Pinpoint the cell where the given text exists, returning its (X, Y) midpoint coordinate. 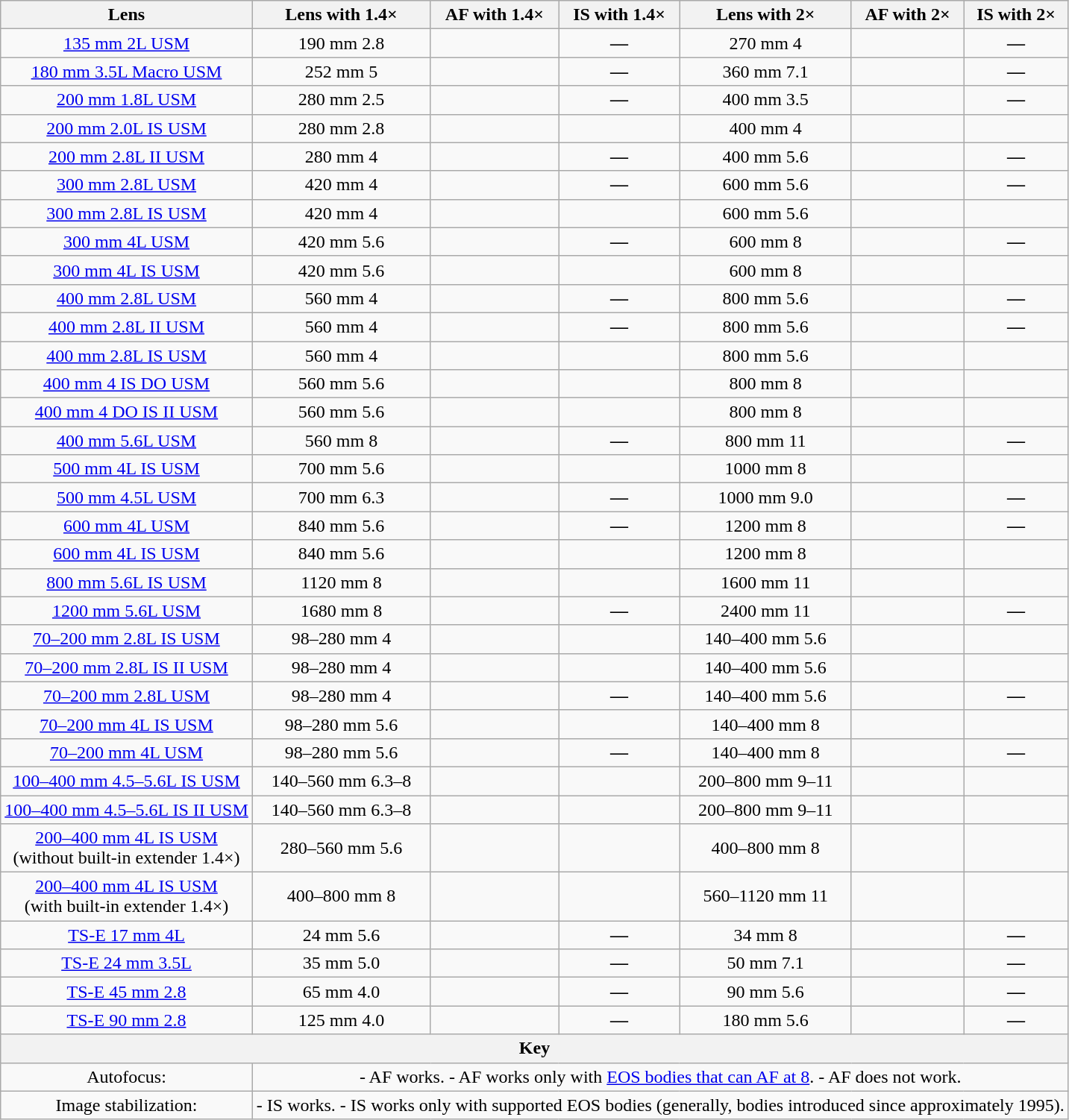
200–400 mm 4L IS USM (without built-in extender 1.4×) (127, 849)
TS-E 45 mm 2.8 (127, 992)
65 mm 4.0 (342, 992)
50 mm 7.1 (765, 963)
1680 mm 8 (342, 611)
500 mm 4.5L USM (127, 497)
IS with 2× (1016, 15)
400 mm 4 IS DO USM (127, 384)
100–400 mm 4.5–5.6L IS USM (127, 781)
AF with 1.4× (495, 15)
Autofocus: (127, 1077)
190 mm 2.8 (342, 43)
300 mm 2.8L IS USM (127, 213)
TS-E 90 mm 2.8 (127, 1020)
70–200 mm 4L IS USM (127, 724)
Lens with 1.4× (342, 15)
500 mm 4L IS USM (127, 469)
280–560 mm 5.6 (342, 849)
400 mm 5.6L USM (127, 441)
1000 mm 9.0 (765, 497)
IS with 1.4× (619, 15)
- IS works. - IS works only with supported EOS bodies (generally, bodies introduced since approximately 1995). (660, 1105)
135 mm 2L USM (127, 43)
400 mm 2.8L USM (127, 298)
1120 mm 8 (342, 582)
400 mm 2.8L II USM (127, 327)
125 mm 4.0 (342, 1020)
700 mm 5.6 (342, 469)
270 mm 4 (765, 43)
700 mm 6.3 (342, 497)
400 mm 3.5 (765, 100)
300 mm 2.8L USM (127, 185)
280 mm 4 (342, 157)
Lens (127, 15)
Lens with 2× (765, 15)
70–200 mm 2.8L IS II USM (127, 667)
200 mm 2.0L IS USM (127, 128)
Key (535, 1048)
180 mm 3.5L Macro USM (127, 72)
34 mm 8 (765, 935)
400 mm 5.6 (765, 157)
1200 mm 5.6L USM (127, 611)
600 mm 4L IS USM (127, 554)
800 mm 5.6L IS USM (127, 582)
300 mm 4L USM (127, 242)
360 mm 7.1 (765, 72)
400 mm 2.8L IS USM (127, 356)
560 mm 8 (342, 441)
200–400 mm 4L IS USM (with built-in extender 1.4×) (127, 896)
400 mm 4 DO IS II USM (127, 412)
TS-E 24 mm 3.5L (127, 963)
800 mm 11 (765, 441)
560–1120 mm 11 (765, 896)
400 mm 4 (765, 128)
300 mm 4L IS USM (127, 270)
24 mm 5.6 (342, 935)
70–200 mm 4L USM (127, 752)
180 mm 5.6 (765, 1020)
1600 mm 11 (765, 582)
90 mm 5.6 (765, 992)
1000 mm 8 (765, 469)
TS-E 17 mm 4L (127, 935)
280 mm 2.5 (342, 100)
- AF works. - AF works only with EOS bodies that can AF at 8. - AF does not work. (660, 1077)
35 mm 5.0 (342, 963)
200 mm 1.8L USM (127, 100)
600 mm 4L USM (127, 526)
2400 mm 11 (765, 611)
Image stabilization: (127, 1105)
100–400 mm 4.5–5.6L IS II USM (127, 809)
200 mm 2.8L II USM (127, 157)
70–200 mm 2.8L IS USM (127, 639)
280 mm 2.8 (342, 128)
70–200 mm 2.8L USM (127, 696)
AF with 2× (907, 15)
252 mm 5 (342, 72)
